Provide the [x, y] coordinate of the cell's center where the given text is located.  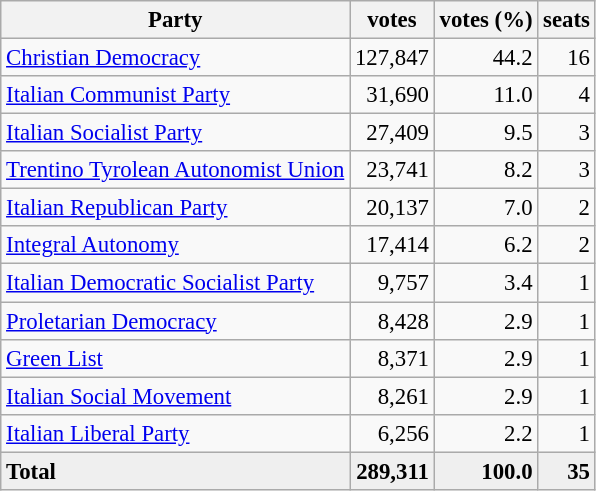
seats [566, 20]
6.2 [486, 245]
4 [566, 95]
27,409 [392, 133]
11.0 [486, 95]
23,741 [392, 170]
votes [392, 20]
Green List [176, 358]
20,137 [392, 208]
Italian Socialist Party [176, 133]
8,261 [392, 396]
Italian Democratic Socialist Party [176, 283]
6,256 [392, 433]
Italian Liberal Party [176, 433]
7.0 [486, 208]
Proletarian Democracy [176, 321]
31,690 [392, 95]
16 [566, 58]
Party [176, 20]
Italian Communist Party [176, 95]
3.4 [486, 283]
100.0 [486, 471]
Trentino Tyrolean Autonomist Union [176, 170]
17,414 [392, 245]
127,847 [392, 58]
8,428 [392, 321]
Total [176, 471]
8,371 [392, 358]
2.2 [486, 433]
9,757 [392, 283]
289,311 [392, 471]
44.2 [486, 58]
Italian Social Movement [176, 396]
Christian Democracy [176, 58]
9.5 [486, 133]
votes (%) [486, 20]
8.2 [486, 170]
Integral Autonomy [176, 245]
Italian Republican Party [176, 208]
35 [566, 471]
